Find where the given text appears and provide that cell's center as [x, y] coordinate. 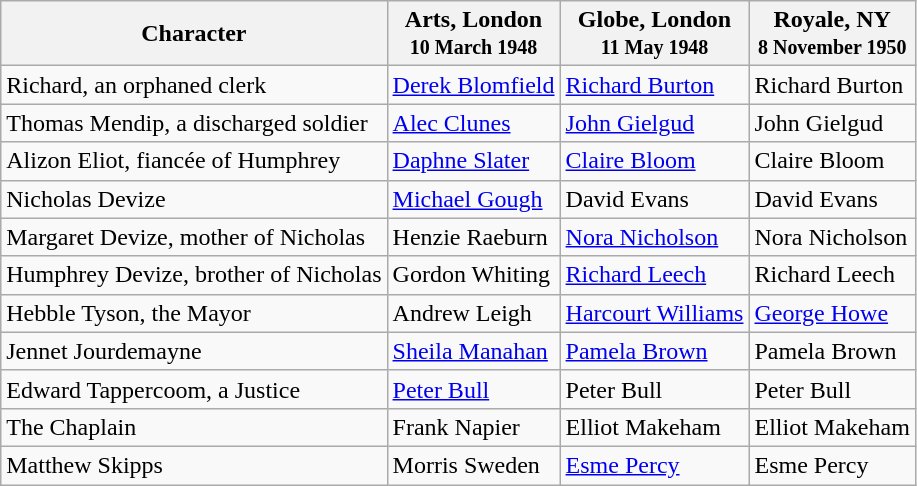
Royale, NY 8 November 1950 [832, 34]
Sheila Manahan [474, 351]
Thomas Mendip, a discharged soldier [194, 123]
Gordon Whiting [474, 275]
Henzie Raeburn [474, 237]
Derek Blomfield [474, 85]
The Chaplain [194, 427]
Harcourt Williams [654, 313]
Humphrey Devize, brother of Nicholas [194, 275]
Globe, London11 May 1948 [654, 34]
Hebble Tyson, the Mayor [194, 313]
Michael Gough [474, 199]
Matthew Skipps [194, 465]
George Howe [832, 313]
Daphne Slater [474, 161]
Edward Tappercoom, a Justice [194, 389]
Margaret Devize, mother of Nicholas [194, 237]
Richard, an orphaned clerk [194, 85]
Character [194, 34]
Frank Napier [474, 427]
Nicholas Devize [194, 199]
Alizon Eliot, fiancée of Humphrey [194, 161]
Alec Clunes [474, 123]
Morris Sweden [474, 465]
Andrew Leigh [474, 313]
Jennet Jourdemayne [194, 351]
Arts, London10 March 1948 [474, 34]
